Search for the cell housing the specified text and yield its (x, y) center coordinate. 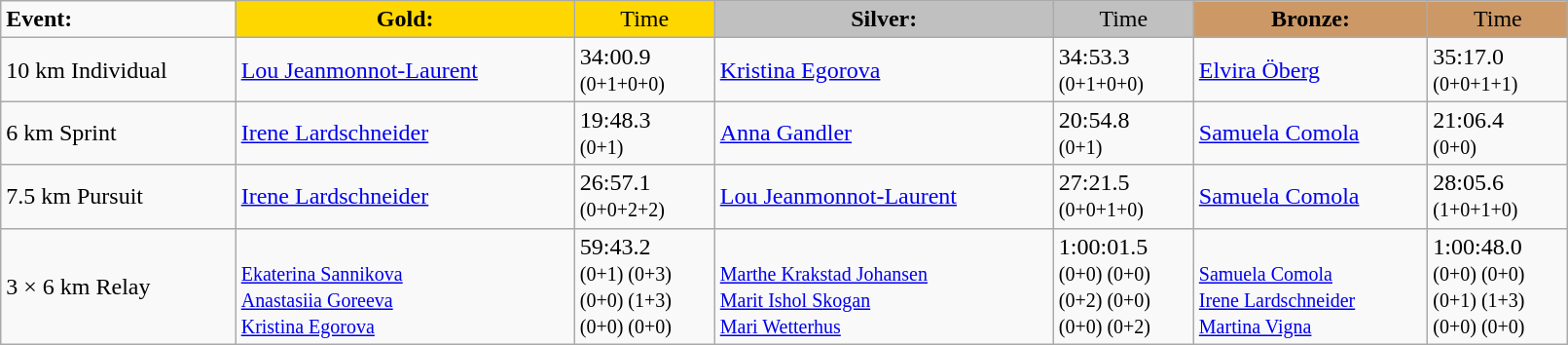
Ekaterina SannikovaAnastasiia GoreevaKristina Egorova (405, 287)
35:17.0(0+0+1+1) (1498, 70)
28:05.6(1+0+1+0) (1498, 197)
27:21.5(0+0+1+0) (1123, 197)
34:00.9(0+1+0+0) (644, 70)
Samuela ComolaIrene LardschneiderMartina Vigna (1310, 287)
21:06.4(0+0) (1498, 133)
Silver: (884, 19)
3 × 6 km Relay (119, 287)
Bronze: (1310, 19)
59:43.2(0+1) (0+3)(0+0) (1+3)(0+0) (0+0) (644, 287)
20:54.8(0+1) (1123, 133)
Anna Gandler (884, 133)
26:57.1(0+0+2+2) (644, 197)
Marthe Krakstad JohansenMarit Ishol SkoganMari Wetterhus (884, 287)
34:53.3(0+1+0+0) (1123, 70)
7.5 km Pursuit (119, 197)
10 km Individual (119, 70)
6 km Sprint (119, 133)
Event: (119, 19)
1:00:01.5(0+0) (0+0)(0+2) (0+0)(0+0) (0+2) (1123, 287)
1:00:48.0(0+0) (0+0)(0+1) (1+3)(0+0) (0+0) (1498, 287)
Kristina Egorova (884, 70)
Gold: (405, 19)
Elvira Öberg (1310, 70)
19:48.3(0+1) (644, 133)
